From the cell containing the given text, extract its center point as (X, Y) coordinate. 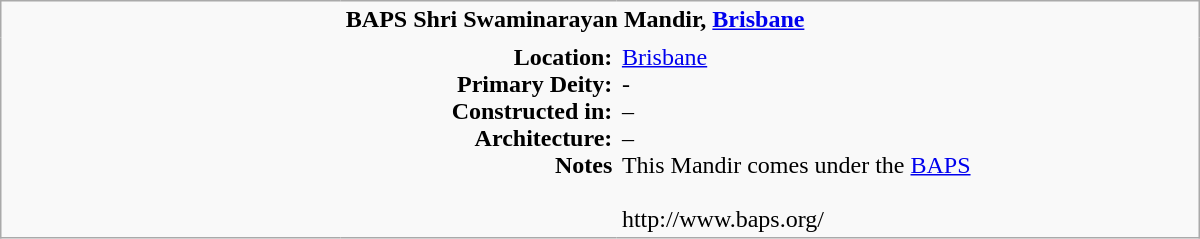
Brisbane - – – This Mandir comes under the BAPS http://www.baps.org/ (908, 138)
Location: Primary Deity:Constructed in:Architecture:Notes (479, 138)
BAPS Shri Swaminarayan Mandir, Brisbane (770, 20)
